Output the (X, Y) coordinate of the center of the cell containing the given text.  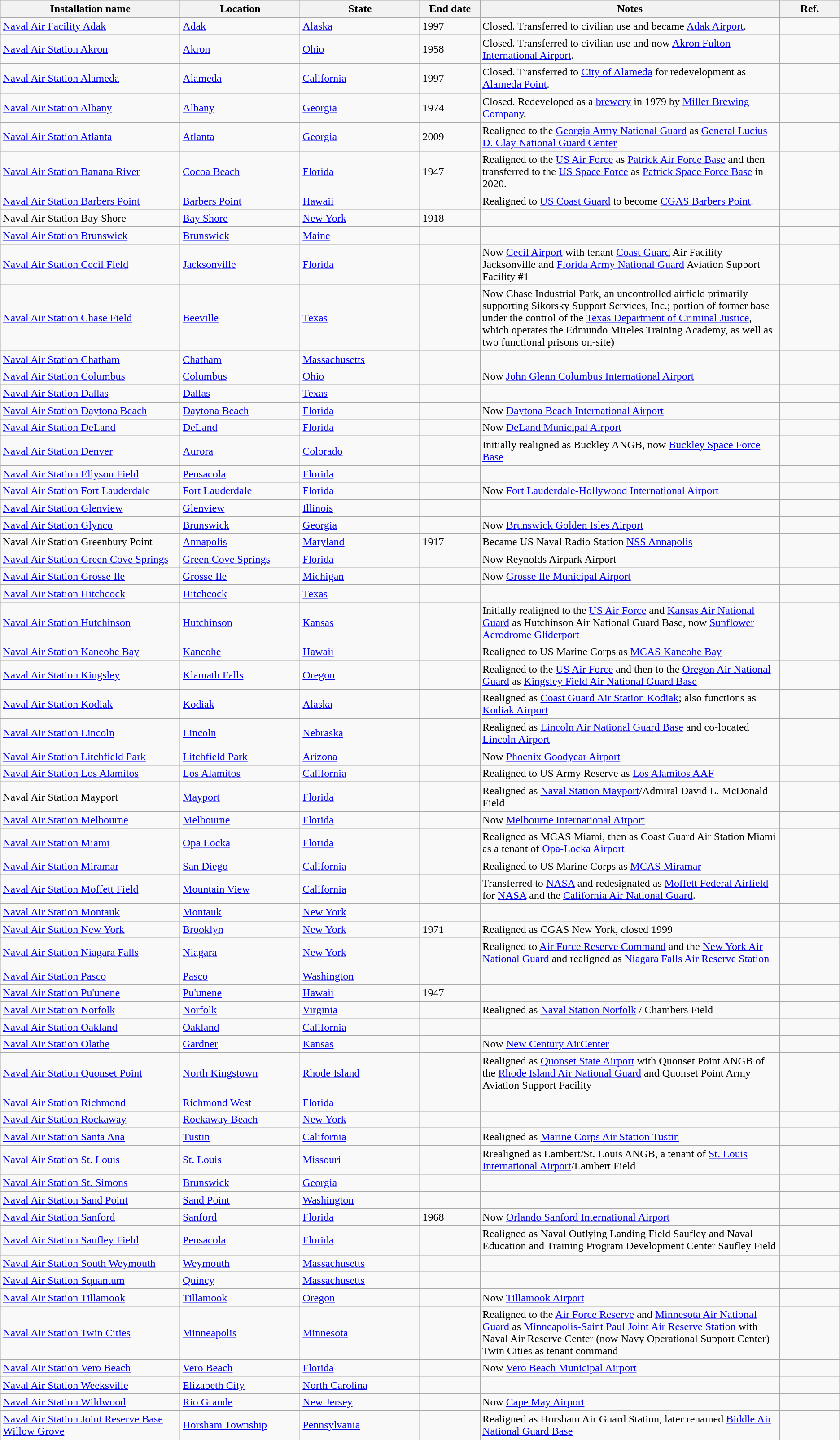
State (360, 9)
Naval Air Station Chatham (91, 359)
Naval Air Station Squantum (91, 1280)
Litchfield Park (241, 757)
Naval Air Station Moffett Field (91, 889)
Naval Air Station Melbourne (91, 820)
Naval Air Station Los Alamitos (91, 774)
Naval Air Station Greenbury Point (91, 542)
Naval Air Station Glynco (91, 525)
Naval Air Station Bay Shore (91, 218)
Pasco (241, 976)
Columbus (241, 376)
Klamath Falls (241, 675)
Rhode Island (360, 1073)
1917 (450, 542)
Fort Lauderdale (241, 491)
Realigned to the Georgia Army National Guard as General Lucius D. Clay National Guard Center (630, 136)
Sand Point (241, 1200)
Lincoln (241, 733)
Maryland (360, 542)
Opa Locka (241, 843)
Richmond West (241, 1103)
Naval Air Station Pu'unene (91, 993)
1958 (450, 49)
Now Vero Beach Municipal Airport (630, 1368)
Naval Air Station Dallas (91, 394)
Naval Air Station Daytona Beach (91, 411)
Realigned as Naval Station Norfolk / Chambers Field (630, 1010)
Naval Air Station Litchfield Park (91, 757)
Naval Air Station Miami (91, 843)
Naval Air Station Grosse Ile (91, 576)
Naval Air Station Richmond (91, 1103)
Naval Air Station Weeksville (91, 1385)
End date (450, 9)
Now Tillamook Airport (630, 1297)
Hitchcock (241, 593)
Now Brunswick Golden Isles Airport (630, 525)
2009 (450, 136)
Naval Air Station Oakland (91, 1027)
Naval Air Station Hutchinson (91, 622)
DeLand (241, 428)
Tillamook (241, 1297)
Naval Air Station Glenview (91, 508)
Naval Air Station Albany (91, 108)
Michigan (360, 576)
Cocoa Beach (241, 172)
Weymouth (241, 1263)
Virginia (360, 1010)
Realigned as MCAS Miami, then as Coast Guard Air Station Miami as a tenant of Opa-Locka Airport (630, 843)
Bay Shore (241, 218)
Naval Air Station Joint Reserve Base Willow Grove (91, 1425)
Realigned to US Marine Corps as MCAS Miramar (630, 866)
New Jersey (360, 1402)
Hutchinson (241, 622)
Naval Air Station Mayport (91, 797)
Horsham Township (241, 1425)
Atlanta (241, 136)
Aurora (241, 451)
Naval Air Station Brunswick (91, 235)
Closed. Redeveloped as a brewery in 1979 by Miller Brewing Company. (630, 108)
Now New Century AirCenter (630, 1044)
1968 (450, 1217)
Beeville (241, 318)
Rio Grande (241, 1402)
Annapolis (241, 542)
Naval Air Station Atlanta (91, 136)
Naval Air Station Sanford (91, 1217)
Now Reynolds Airpark Airport (630, 559)
Kaneohe (241, 652)
Melbourne (241, 820)
Realigned to US Army Reserve as Los Alamitos AAF (630, 774)
Installation name (91, 9)
San Diego (241, 866)
Naval Air Station Green Cove Springs (91, 559)
Naval Air Station Cecil Field (91, 264)
Green Cove Springs (241, 559)
Kodiak (241, 705)
Naval Air Station Lincoln (91, 733)
Realigned to Air Force Reserve Command and the New York Air National Guard and realigned as Niagara Falls Air Reserve Station (630, 952)
Now Cecil Airport with tenant Coast Guard Air Facility Jacksonville and Florida Army National Guard Aviation Support Facility #1 (630, 264)
Closed. Transferred to civilian use and became Adak Airport. (630, 26)
Mayport (241, 797)
Naval Air Station Pasco (91, 976)
Naval Air Facility Adak (91, 26)
Naval Air Station Montauk (91, 912)
Initially realigned to the US Air Force and Kansas Air National Guard as Hutchinson Air National Guard Base, now Sunflower Aerodrome Gliderport (630, 622)
Ref. (810, 9)
Realigned to US Marine Corps as MCAS Kaneohe Bay (630, 652)
Naval Air Station DeLand (91, 428)
Realigned to the US Air Force as Patrick Air Force Base and then transferred to the US Space Force as Patrick Space Force Base in 2020. (630, 172)
Realigned as Horsham Air Guard Station, later renamed Biddle Air National Guard Base (630, 1425)
Now DeLand Municipal Airport (630, 428)
Realigned as Coast Guard Air Station Kodiak; also functions as Kodiak Airport (630, 705)
North Carolina (360, 1385)
Adak (241, 26)
Niagara (241, 952)
Realigned as Marine Corps Air Station Tustin (630, 1137)
Naval Air Station Sand Point (91, 1200)
Akron (241, 49)
Naval Air Station Hitchcock (91, 593)
Realigned as Lincoln Air National Guard Base and co-located Lincoln Airport (630, 733)
Naval Air Station Vero Beach (91, 1368)
Naval Air Station Chase Field (91, 318)
Naval Air Station Columbus (91, 376)
Naval Air Station Denver (91, 451)
Location (241, 9)
Naval Air Station St. Simons (91, 1183)
Sanford (241, 1217)
Gardner (241, 1044)
Naval Air Station Miramar (91, 866)
Now Melbourne International Airport (630, 820)
St. Louis (241, 1160)
Dallas (241, 394)
Naval Air Station Fort Lauderdale (91, 491)
Naval Air Station Twin Cities (91, 1333)
Realigned to US Coast Guard to become CGAS Barbers Point. (630, 201)
Naval Air Station Akron (91, 49)
Transferred to NASA and redesignated as Moffett Federal Airfield for NASA and the California Air National Guard. (630, 889)
Notes (630, 9)
Nebraska (360, 733)
Illinois (360, 508)
Naval Air Station Tillamook (91, 1297)
Naval Air Station Ellyson Field (91, 474)
Realigned as CGAS New York, closed 1999 (630, 929)
Naval Air Station Saufley Field (91, 1240)
Minneapolis (241, 1333)
Missouri (360, 1160)
Brooklyn (241, 929)
Oakland (241, 1027)
Naval Air Station St. Louis (91, 1160)
Now Cape May Airport (630, 1402)
Colorado (360, 451)
Naval Air Station Alameda (91, 78)
Naval Air Station South Weymouth (91, 1263)
1918 (450, 218)
Mountain View (241, 889)
Now Grosse Ile Municipal Airport (630, 576)
Arizona (360, 757)
Chatham (241, 359)
Now John Glenn Columbus International Airport (630, 376)
Realigned as Quonset State Airport with Quonset Point ANGB of the Rhode Island Air National Guard and Quonset Point Army Aviation Support Facility (630, 1073)
Realigned as Naval Station Mayport/Admiral David L. McDonald Field (630, 797)
Now Orlando Sanford International Airport (630, 1217)
Daytona Beach (241, 411)
Naval Air Station Norfolk (91, 1010)
Elizabeth City (241, 1385)
Los Alamitos (241, 774)
1974 (450, 108)
Naval Air Station New York (91, 929)
Closed. Transferred to City of Alameda for redevelopment as Alameda Point. (630, 78)
Rrealigned as Lambert/St. Louis ANGB, a tenant of St. Louis International Airport/Lambert Field (630, 1160)
Naval Air Station Quonset Point (91, 1073)
Jacksonville (241, 264)
Naval Air Station Kaneohe Bay (91, 652)
Pennsylvania (360, 1425)
Quincy (241, 1280)
1971 (450, 929)
Realigned to the US Air Force and then to the Oregon Air National Guard as Kingsley Field Air National Guard Base (630, 675)
Minnesota (360, 1333)
Now Phoenix Goodyear Airport (630, 757)
Barbers Point (241, 201)
Montauk (241, 912)
Naval Air Station Kodiak (91, 705)
Naval Air Station Santa Ana (91, 1137)
Initially realigned as Buckley ANGB, now Buckley Space Force Base (630, 451)
Naval Air Station Niagara Falls (91, 952)
Maine (360, 235)
Norfolk (241, 1010)
Grosse Ile (241, 576)
Vero Beach (241, 1368)
Alameda (241, 78)
Became US Naval Radio Station NSS Annapolis (630, 542)
Now Daytona Beach International Airport (630, 411)
Naval Air Station Wildwood (91, 1402)
Closed. Transferred to civilian use and now Akron Fulton International Airport. (630, 49)
Naval Air Station Rockaway (91, 1120)
Naval Air Station Olathe (91, 1044)
Rockaway Beach (241, 1120)
Now Fort Lauderdale-Hollywood International Airport (630, 491)
Pu'unene (241, 993)
North Kingstown (241, 1073)
Realigned as Naval Outlying Landing Field Saufley and Naval Education and Training Program Development Center Saufley Field (630, 1240)
Naval Air Station Banana River (91, 172)
Naval Air Station Kingsley (91, 675)
Tustin (241, 1137)
Glenview (241, 508)
Albany (241, 108)
Naval Air Station Barbers Point (91, 201)
